Scan for the cell matching the given text and deliver its (x, y) coordinate at center. 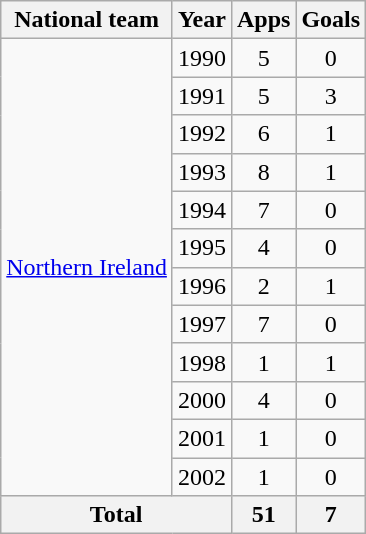
8 (263, 172)
Year (202, 20)
2 (263, 286)
2000 (202, 400)
Apps (263, 20)
1996 (202, 286)
1990 (202, 58)
2001 (202, 438)
1991 (202, 96)
2002 (202, 477)
National team (87, 20)
1992 (202, 134)
6 (263, 134)
Goals (331, 20)
1993 (202, 172)
Northern Ireland (87, 268)
3 (331, 96)
1998 (202, 362)
1997 (202, 324)
1994 (202, 210)
51 (263, 515)
Total (116, 515)
1995 (202, 248)
